Find where the given text appears and provide that cell's center as (x, y) coordinate. 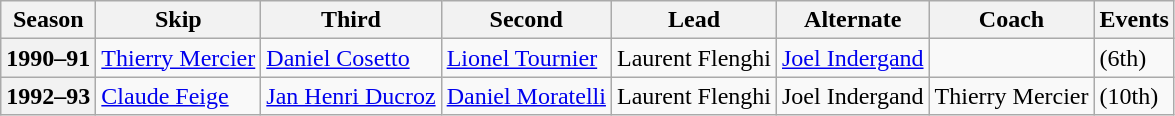
(6th) (1134, 58)
Lionel Tournier (526, 58)
Third (351, 20)
1992–93 (48, 96)
Daniel Cosetto (351, 58)
Season (48, 20)
Skip (178, 20)
Alternate (852, 20)
Second (526, 20)
Events (1134, 20)
Jan Henri Ducroz (351, 96)
Claude Feige (178, 96)
Daniel Moratelli (526, 96)
(10th) (1134, 96)
Coach (1012, 20)
1990–91 (48, 58)
Lead (694, 20)
